Return (x, y) of the center of cell containing provided text 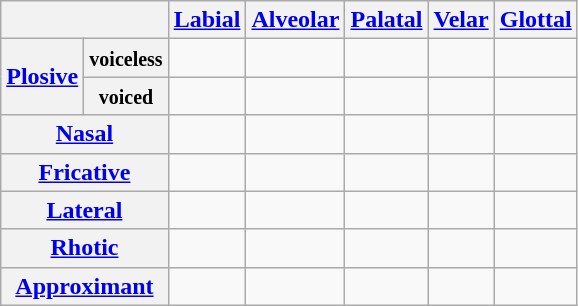
Velar (461, 20)
Palatal (386, 20)
Plosive (42, 77)
Approximant (84, 286)
Nasal (84, 134)
Rhotic (84, 248)
Glottal (536, 20)
Labial (207, 20)
Lateral (84, 210)
voiced (126, 96)
Alveolar (296, 20)
Fricative (84, 172)
voiceless (126, 58)
